Extract the (x, y) coordinate from the center of the cell holding the provided text.  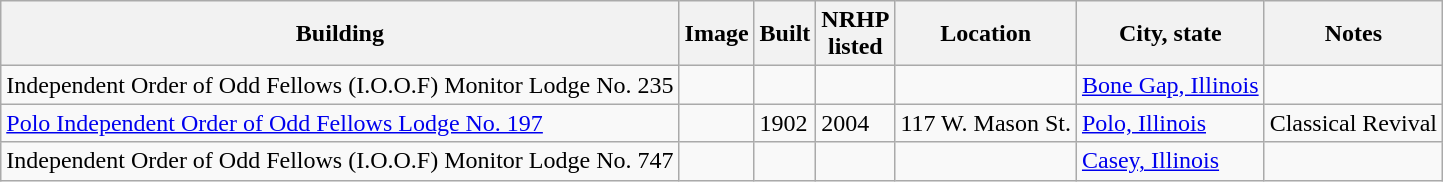
2004 (856, 123)
Independent Order of Odd Fellows (I.O.O.F) Monitor Lodge No. 747 (340, 161)
Bone Gap, Illinois (1170, 85)
Polo Independent Order of Odd Fellows Lodge No. 197 (340, 123)
117 W. Mason St. (986, 123)
Location (986, 34)
City, state (1170, 34)
Casey, Illinois (1170, 161)
Classical Revival (1353, 123)
NRHPlisted (856, 34)
Independent Order of Odd Fellows (I.O.O.F) Monitor Lodge No. 235 (340, 85)
Notes (1353, 34)
Image (716, 34)
Polo, Illinois (1170, 123)
1902 (785, 123)
Built (785, 34)
Building (340, 34)
